Return the (X, Y) coordinate for the center point of the cell that contains the specified text.  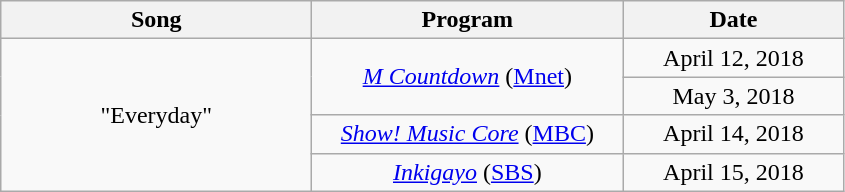
Date (734, 20)
April 12, 2018 (734, 58)
April 14, 2018 (734, 134)
May 3, 2018 (734, 96)
Inkigayo (SBS) (468, 172)
M Countdown (Mnet) (468, 77)
Song (156, 20)
Show! Music Core (MBC) (468, 134)
April 15, 2018 (734, 172)
Program (468, 20)
"Everyday" (156, 115)
